For the text-containing cell, return its midpoint in (x, y) coordinate format. 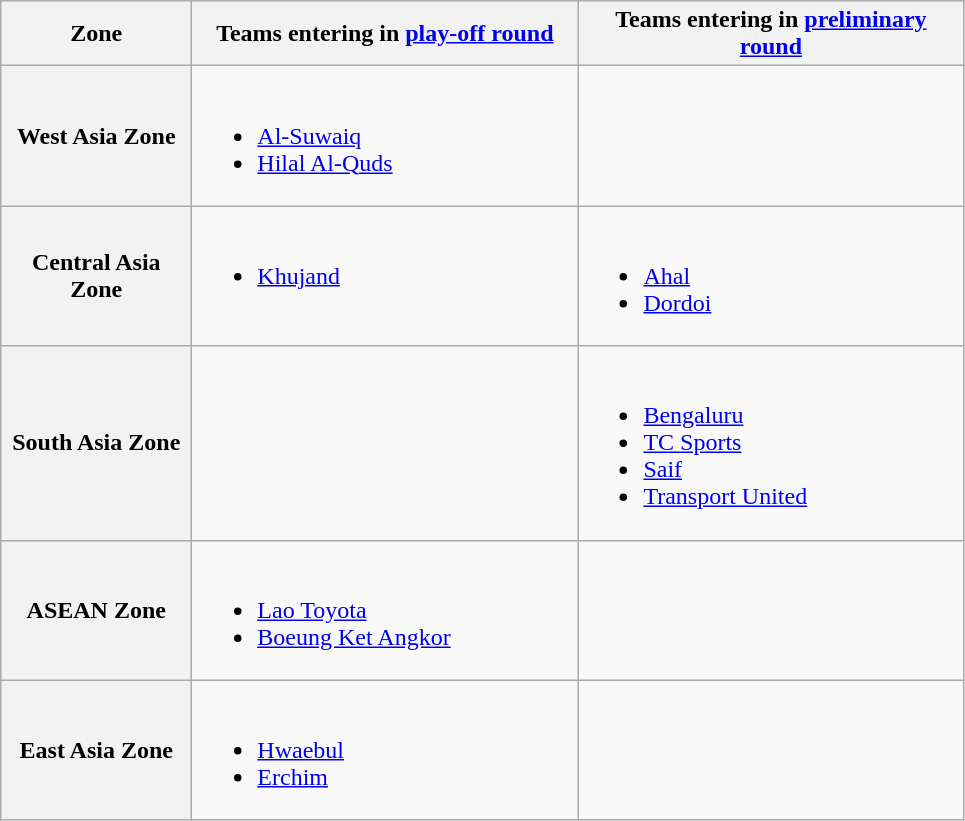
West Asia Zone (96, 136)
Al-Suwaiq Hilal Al-Quds (385, 136)
South Asia Zone (96, 443)
Teams entering in play-off round (385, 34)
Lao Toyota Boeung Ket Angkor (385, 610)
Bengaluru TC Sports Saif Transport United (771, 443)
Ahal Dordoi (771, 276)
Hwaebul Erchim (385, 750)
Khujand (385, 276)
Teams entering in preliminary round (771, 34)
ASEAN Zone (96, 610)
East Asia Zone (96, 750)
Central Asia Zone (96, 276)
Zone (96, 34)
